Output the (X, Y) coordinate of the center of the cell containing the given text.  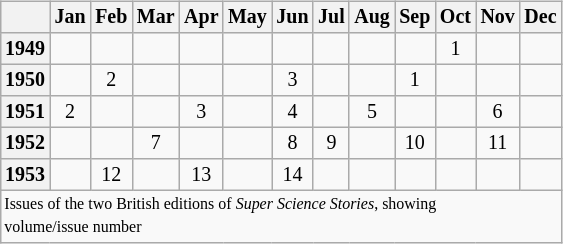
Jan (70, 18)
Mar (156, 18)
14 (293, 174)
May (247, 18)
Apr (201, 18)
9 (331, 144)
Feb (111, 18)
1951 (24, 112)
Jul (331, 18)
13 (201, 174)
1949 (24, 48)
10 (414, 144)
Nov (498, 18)
Oct (456, 18)
4 (293, 112)
Jun (293, 18)
5 (372, 112)
Dec (541, 18)
12 (111, 174)
Issues of the two British editions of Super Science Stories, showing volume/issue number (280, 216)
6 (498, 112)
Sep (414, 18)
1952 (24, 144)
Aug (372, 18)
8 (293, 144)
7 (156, 144)
1950 (24, 80)
11 (498, 144)
1953 (24, 174)
